Return (X, Y) of the center of cell containing provided text 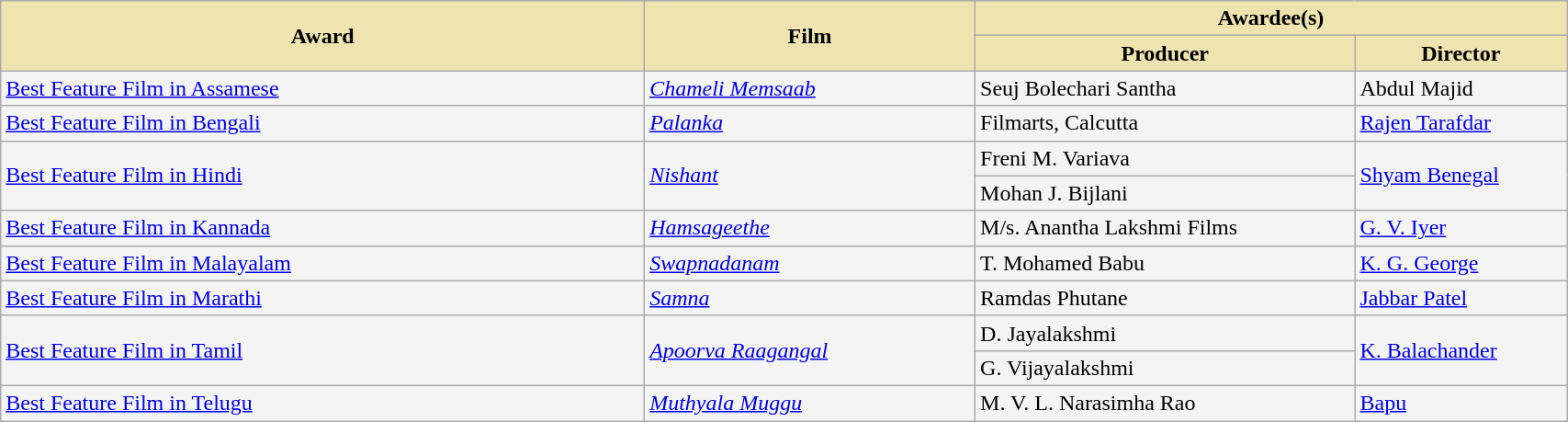
T. Mohamed Babu (1165, 263)
Award (323, 36)
Best Feature Film in Bengali (323, 123)
Swapnadanam (810, 263)
Producer (1165, 53)
Jabbar Patel (1461, 298)
Director (1461, 53)
Awardee(s) (1271, 18)
Bapu (1461, 403)
Palanka (810, 123)
Filmarts, Calcutta (1165, 123)
Film (810, 36)
Abdul Majid (1461, 88)
Muthyala Muggu (810, 403)
Best Feature Film in Marathi (323, 298)
Freni M. Variava (1165, 158)
K. G. George (1461, 263)
Shyam Benegal (1461, 176)
Best Feature Film in Kannada (323, 228)
Ramdas Phutane (1165, 298)
G. V. Iyer (1461, 228)
K. Balachander (1461, 350)
Best Feature Film in Telugu (323, 403)
Best Feature Film in Assamese (323, 88)
M/s. Anantha Lakshmi Films (1165, 228)
G. Vijayalakshmi (1165, 368)
Best Feature Film in Hindi (323, 176)
Mohan J. Bijlani (1165, 193)
D. Jayalakshmi (1165, 333)
Apoorva Raagangal (810, 350)
Seuj Bolechari Santha (1165, 88)
Hamsageethe (810, 228)
Samna (810, 298)
Best Feature Film in Malayalam (323, 263)
Chameli Memsaab (810, 88)
Nishant (810, 176)
Rajen Tarafdar (1461, 123)
Best Feature Film in Tamil (323, 350)
M. V. L. Narasimha Rao (1165, 403)
